Return (X, Y) of the center of cell containing provided text 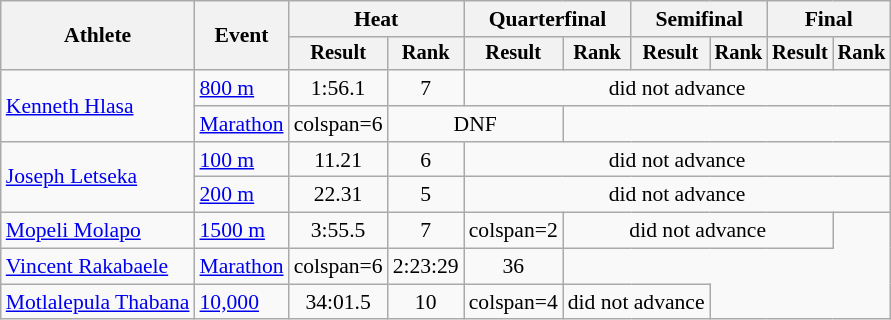
Mopeli Molapo (98, 231)
200 m (242, 195)
2:23:29 (426, 267)
Heat (376, 19)
Final (828, 19)
Vincent Rakabaele (98, 267)
6 (426, 160)
Joseph Letseka (98, 178)
36 (514, 267)
22.31 (338, 195)
Kenneth Hlasa (98, 106)
34:01.5 (338, 302)
Athlete (98, 36)
800 m (242, 88)
1500 m (242, 231)
Event (242, 36)
Motlalepula Thabana (98, 302)
3:55.5 (338, 231)
colspan=2 (514, 231)
100 m (242, 160)
10 (426, 302)
5 (426, 195)
colspan=4 (514, 302)
10,000 (242, 302)
1:56.1 (338, 88)
DNF (476, 124)
11.21 (338, 160)
Semifinal (699, 19)
Quarterfinal (548, 19)
